Provide the [x, y] coordinate of the cell's center where the given text is located.  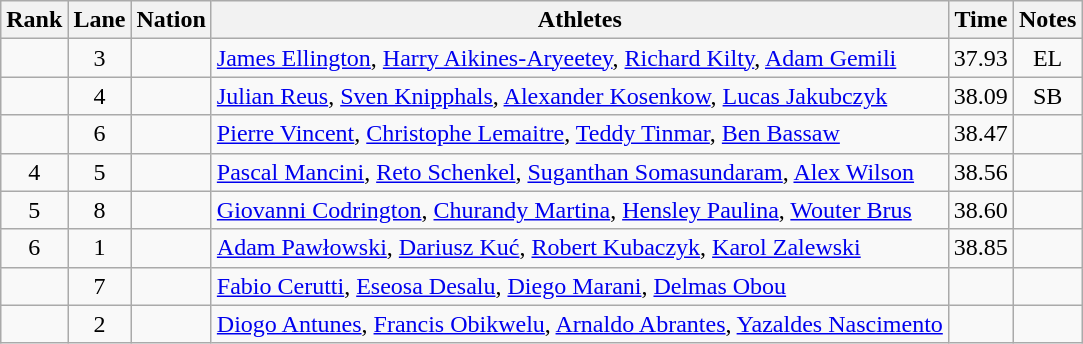
EL [1047, 58]
SB [1047, 96]
37.93 [980, 58]
Time [980, 20]
Diogo Antunes, Francis Obikwelu, Arnaldo Abrantes, Yazaldes Nascimento [580, 324]
38.09 [980, 96]
2 [100, 324]
Pierre Vincent, Christophe Lemaitre, Teddy Tinmar, Ben Bassaw [580, 134]
Nation [171, 20]
8 [100, 210]
Adam Pawłowski, Dariusz Kuć, Robert Kubaczyk, Karol Zalewski [580, 248]
3 [100, 58]
Fabio Cerutti, Eseosa Desalu, Diego Marani, Delmas Obou [580, 286]
1 [100, 248]
38.47 [980, 134]
James Ellington, Harry Aikines-Aryeetey, Richard Kilty, Adam Gemili [580, 58]
Athletes [580, 20]
38.60 [980, 210]
Notes [1047, 20]
Lane [100, 20]
Julian Reus, Sven Knipphals, Alexander Kosenkow, Lucas Jakubczyk [580, 96]
Pascal Mancini, Reto Schenkel, Suganthan Somasundaram, Alex Wilson [580, 172]
7 [100, 286]
Giovanni Codrington, Churandy Martina, Hensley Paulina, Wouter Brus [580, 210]
Rank [34, 20]
38.56 [980, 172]
38.85 [980, 248]
